Provide the (x, y) coordinate of the cell's center where the given text is located.  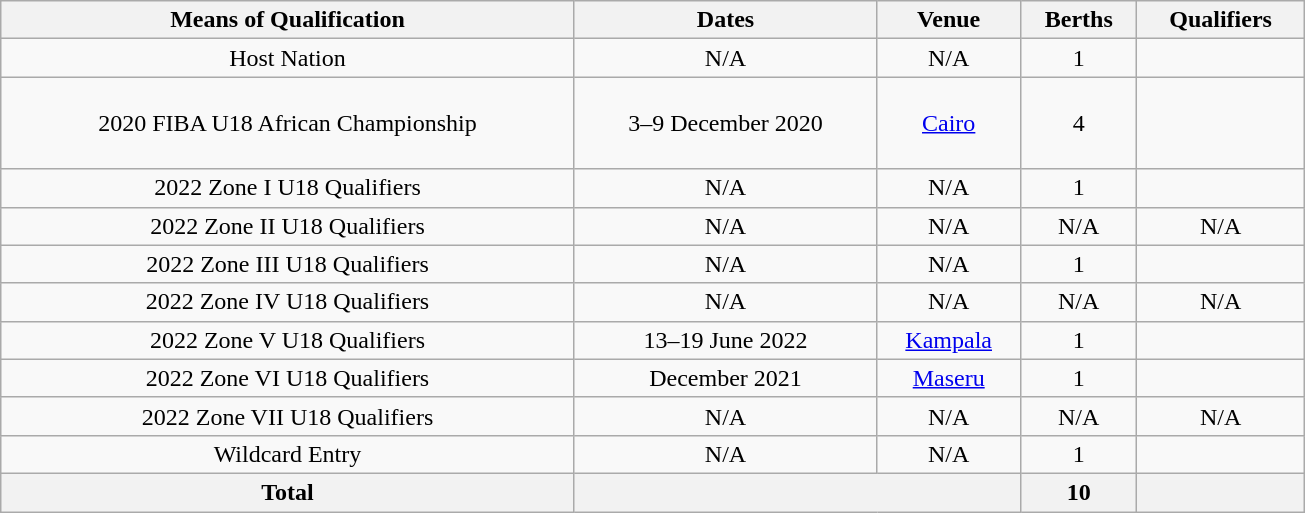
10 (1079, 492)
2022 Zone VII U18 Qualifiers (288, 416)
2022 Zone II U18 Qualifiers (288, 226)
Berths (1079, 20)
13–19 June 2022 (726, 340)
2022 Zone IV U18 Qualifiers (288, 302)
Host Nation (288, 58)
4 (1079, 123)
December 2021 (726, 378)
2020 FIBA U18 African Championship (288, 123)
3–9 December 2020 (726, 123)
2022 Zone III U18 Qualifiers (288, 264)
Kampala (949, 340)
2022 Zone VI U18 Qualifiers (288, 378)
2022 Zone V U18 Qualifiers (288, 340)
Maseru (949, 378)
Total (288, 492)
2022 Zone I U18 Qualifiers (288, 188)
Qualifiers (1220, 20)
Dates (726, 20)
Wildcard Entry (288, 454)
Means of Qualification (288, 20)
Venue (949, 20)
Cairo (949, 123)
